Extract the [x, y] coordinate from the center of the cell holding the provided text.  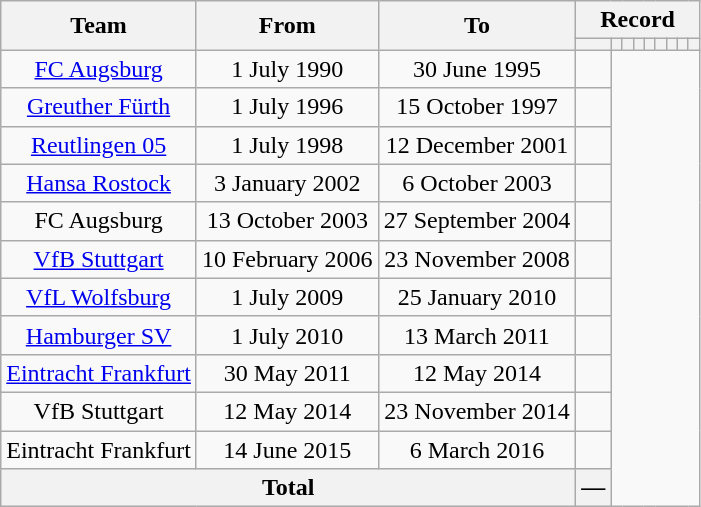
Reutlingen 05 [99, 145]
VfL Wolfsburg [99, 297]
— [594, 488]
13 October 2003 [287, 221]
Hamburger SV [99, 335]
Total [288, 488]
1 July 1990 [287, 69]
1 July 1996 [287, 107]
To [477, 26]
Hansa Rostock [99, 183]
1 July 2010 [287, 335]
6 October 2003 [477, 183]
27 September 2004 [477, 221]
1 July 2009 [287, 297]
23 November 2008 [477, 259]
From [287, 26]
30 June 1995 [477, 69]
14 June 2015 [287, 449]
6 March 2016 [477, 449]
25 January 2010 [477, 297]
23 November 2014 [477, 411]
13 March 2011 [477, 335]
30 May 2011 [287, 373]
Team [99, 26]
1 July 1998 [287, 145]
15 October 1997 [477, 107]
12 December 2001 [477, 145]
Record [638, 20]
3 January 2002 [287, 183]
Greuther Fürth [99, 107]
10 February 2006 [287, 259]
